Search for the cell housing the specified text and yield its [X, Y] center coordinate. 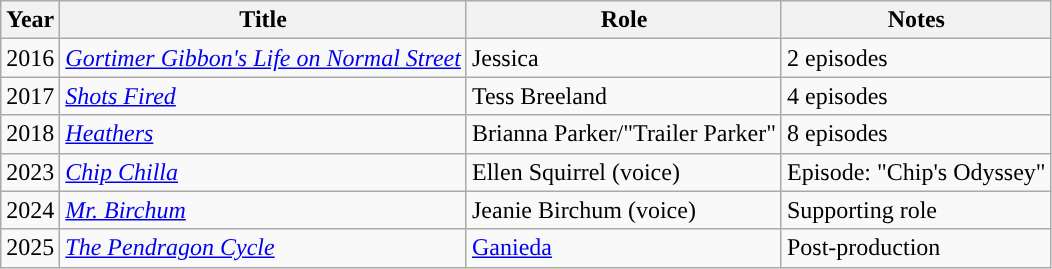
Role [624, 20]
Episode: "Chip's Odyssey" [916, 172]
8 episodes [916, 134]
2025 [30, 248]
2023 [30, 172]
4 episodes [916, 96]
2017 [30, 96]
Ganieda [624, 248]
2016 [30, 58]
Tess Breeland [624, 96]
Jeanie Birchum (voice) [624, 210]
Chip Chilla [264, 172]
Post-production [916, 248]
Gortimer Gibbon's Life on Normal Street [264, 58]
Supporting role [916, 210]
Title [264, 20]
2018 [30, 134]
Brianna Parker/"Trailer Parker" [624, 134]
Ellen Squirrel (voice) [624, 172]
Mr. Birchum [264, 210]
2 episodes [916, 58]
Jessica [624, 58]
Year [30, 20]
2024 [30, 210]
Heathers [264, 134]
Notes [916, 20]
Shots Fired [264, 96]
The Pendragon Cycle [264, 248]
